Locate the cell with the specified text and output its [X, Y] center coordinate. 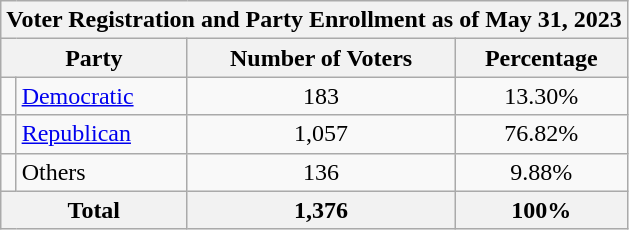
100% [541, 210]
Percentage [541, 58]
183 [321, 96]
136 [321, 172]
Voter Registration and Party Enrollment as of May 31, 2023 [314, 20]
Others [102, 172]
Republican [102, 134]
1,376 [321, 210]
1,057 [321, 134]
Democratic [102, 96]
13.30% [541, 96]
Number of Voters [321, 58]
76.82% [541, 134]
9.88% [541, 172]
Total [94, 210]
Party [94, 58]
